Extract the (x, y) coordinate from the center of the cell holding the provided text.  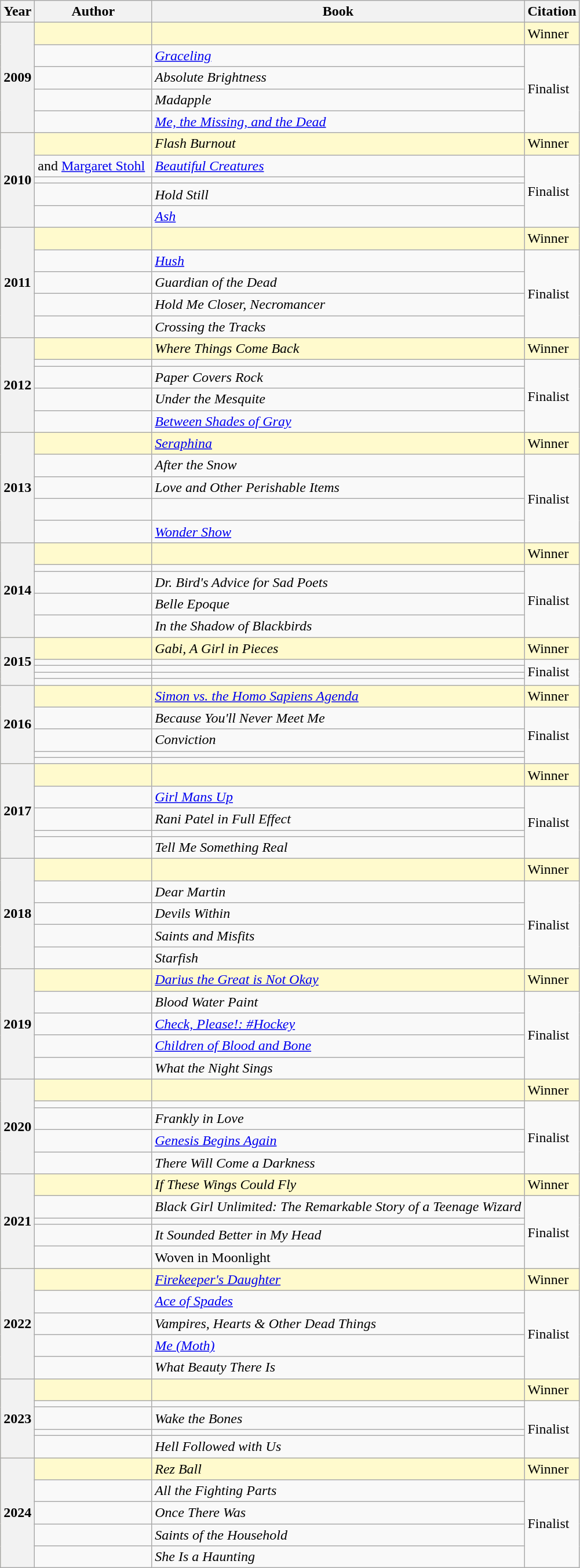
Dr. Bird's Advice for Sad Poets (338, 582)
Gabi, A Girl in Pieces (338, 648)
2024 (17, 1513)
Children of Blood and Bone (338, 1046)
Wonder Show (338, 531)
Ash (338, 216)
Wake the Bones (338, 1418)
What the Night Sings (338, 1068)
2011 (17, 282)
It Sounded Better in My Head (338, 1235)
Because You'll Never Meet Me (338, 718)
2020 (17, 1126)
Rez Ball (338, 1469)
Guardian of the Dead (338, 283)
Blood Water Paint (338, 1002)
Frankly in Love (338, 1118)
Citation (552, 12)
Hush (338, 260)
2012 (17, 385)
Hold Me Closer, Necromancer (338, 305)
Vampires, Hearts & Other Dead Things (338, 1323)
After the Snow (338, 465)
In the Shadow of Blackbirds (338, 626)
Love and Other Perishable Items (338, 487)
Check, Please!: #Hockey (338, 1024)
She Is a Haunting (338, 1557)
Paper Covers Rock (338, 377)
Saints of the Household (338, 1535)
There Will Come a Darkness (338, 1163)
Where Things Come Back (338, 349)
2023 (17, 1418)
Genesis Begins Again (338, 1140)
Black Girl Unlimited: The Remarkable Story of a Teenage Wizard (338, 1207)
Firekeeper's Daughter (338, 1279)
Simon vs. the Homo Sapiens Agenda (338, 696)
Ace of Spades (338, 1301)
Between Shades of Gray (338, 421)
2015 (17, 661)
Woven in Moonlight (338, 1257)
Under the Mesquite (338, 399)
Hold Still (338, 194)
2013 (17, 487)
Seraphina (338, 443)
Darius the Great is Not Okay (338, 980)
2016 (17, 724)
Year (17, 12)
Saints and Misfits (338, 936)
Starfish (338, 958)
Belle Epoque (338, 604)
Book (338, 12)
Me, the Missing, and the Dead (338, 122)
Rani Patel in Full Effect (338, 819)
Hell Followed with Us (338, 1446)
2019 (17, 1024)
All the Fighting Parts (338, 1491)
Madapple (338, 100)
2022 (17, 1323)
2018 (17, 914)
What Beauty There Is (338, 1368)
Beautiful Creatures (338, 166)
2017 (17, 811)
If These Wings Could Fly (338, 1185)
2014 (17, 590)
2021 (17, 1221)
Graceling (338, 56)
Flash Burnout (338, 144)
Crossing the Tracks (338, 327)
2010 (17, 180)
Absolute Brightness (338, 78)
Author (93, 12)
2009 (17, 78)
Conviction (338, 740)
and Margaret Stohl (93, 166)
Tell Me Something Real (338, 848)
Girl Mans Up (338, 797)
Dear Martin (338, 892)
Devils Within (338, 914)
Me (Moth) (338, 1345)
Once There Was (338, 1513)
